Detect which cell encompasses the target text, then output its (x, y) center coordinate. 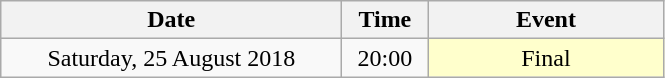
Time (385, 20)
Saturday, 25 August 2018 (172, 58)
20:00 (385, 58)
Date (172, 20)
Final (546, 58)
Event (546, 20)
